Determine the [X, Y] coordinate at the center of the cell enclosing the given text.  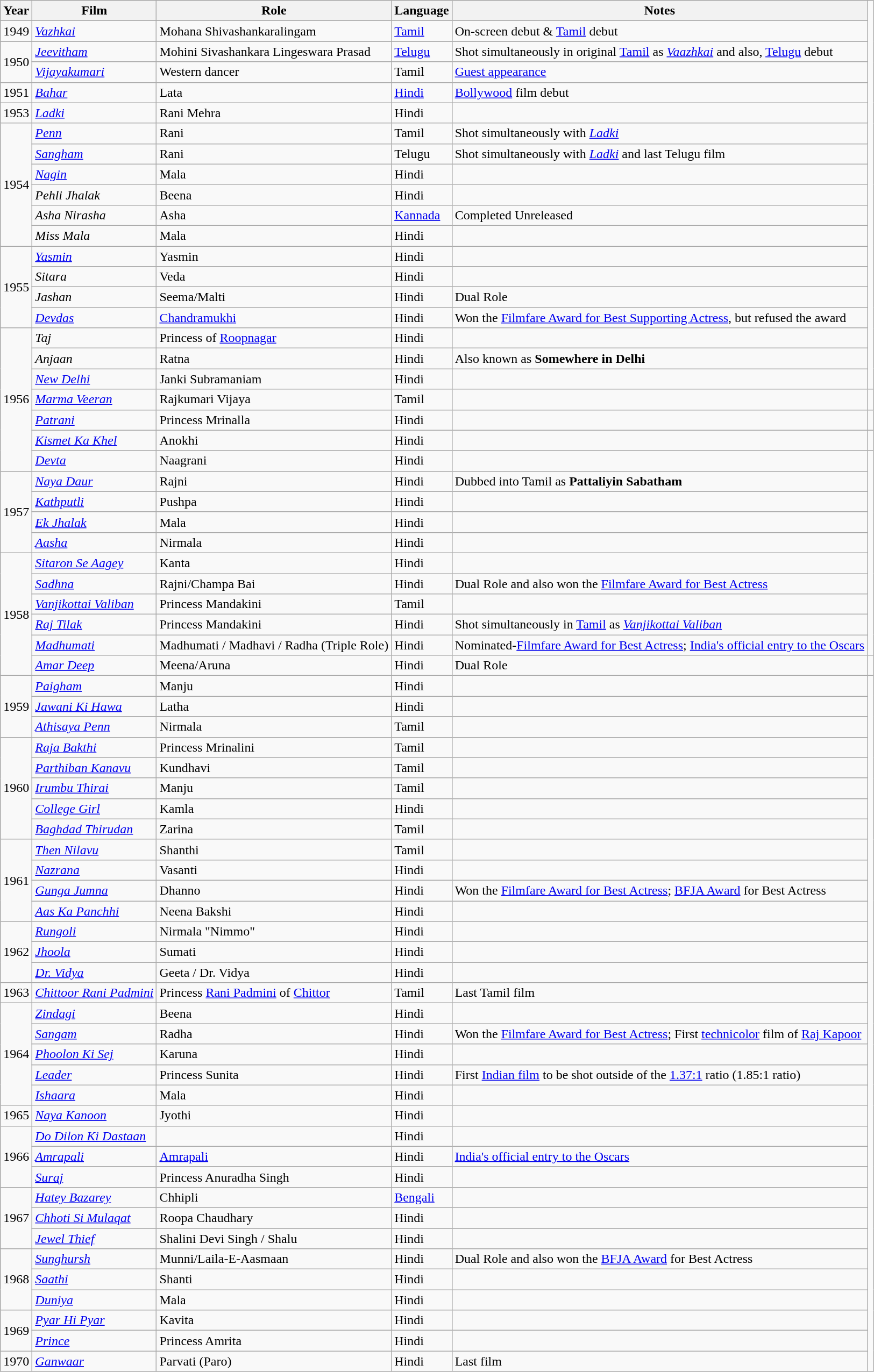
Munni/Laila-E-Aasmaan [274, 1259]
Vasanti [274, 870]
Naya Daur [95, 481]
Completed Unreleased [659, 215]
Aas Ka Panchhi [95, 911]
Meena/Aruna [274, 666]
Kismet Ka Khel [95, 440]
Duniya [95, 1300]
Amar Deep [95, 666]
1950 [16, 62]
Roopa Chaudhary [274, 1218]
Vanjikottai Valiban [95, 604]
Bengali [422, 1197]
Chhipli [274, 1197]
1957 [16, 512]
Princess of Roopnagar [274, 338]
Naya Kanoon [95, 1116]
Neena Bakshi [274, 911]
Pyar Hi Pyar [95, 1320]
Ishaara [95, 1095]
Zarina [274, 829]
Ek Jhalak [95, 522]
Shanthi [274, 849]
1956 [16, 399]
Aasha [95, 542]
Western dancer [274, 72]
1949 [16, 31]
Gunga Jumna [95, 890]
Ratna [274, 359]
Do Dilon Ki Dastaan [95, 1136]
Saathi [95, 1280]
Last Tamil film [659, 993]
Karuna [274, 1054]
1967 [16, 1218]
Ganwaar [95, 1361]
Athisaya Penn [95, 727]
Sumati [274, 952]
Won the Filmfare Award for Best Actress; BFJA Award for Best Actress [659, 890]
Patrani [95, 420]
1951 [16, 92]
Leader [95, 1075]
Rungoli [95, 932]
Dual Role and also won the Filmfare Award for Best Actress [659, 583]
First Indian film to be shot outside of the 1.37:1 ratio (1.85:1 ratio) [659, 1075]
Won the Filmfare Award for Best Supporting Actress, but refused the award [659, 318]
Mohana Shivashankaralingam [274, 31]
Jewel Thief [95, 1238]
Jyothi [274, 1116]
Anokhi [274, 440]
Hatey Bazarey [95, 1197]
Devdas [95, 318]
Pushpa [274, 502]
Naagrani [274, 461]
Marma Veeran [95, 399]
1955 [16, 287]
Film [95, 11]
Madhumati / Madhavi / Radha (Triple Role) [274, 645]
1965 [16, 1116]
1954 [16, 184]
Year [16, 11]
Taj [95, 338]
1958 [16, 614]
Parvati (Paro) [274, 1361]
Geeta / Dr. Vidya [274, 973]
Rajkumari Vijaya [274, 399]
Dubbed into Tamil as Pattaliyin Sabatham [659, 481]
Rajni/Champa Bai [274, 583]
Then Nilavu [95, 849]
Shot simultaneously with Ladki [659, 133]
Seema/Malti [274, 297]
Pehli Jhalak [95, 195]
Madhumati [95, 645]
Princess Amrita [274, 1341]
Shalini Devi Singh / Shalu [274, 1238]
Also known as Somewhere in Delhi [659, 359]
1968 [16, 1280]
Jawani Ki Hawa [95, 706]
Anjaan [95, 359]
On-screen debut & Tamil debut [659, 31]
Veda [274, 277]
1959 [16, 706]
Princess Sunita [274, 1075]
Notes [659, 11]
Sunghursh [95, 1259]
1970 [16, 1361]
1960 [16, 788]
Chandramukhi [274, 318]
Kundhavi [274, 768]
Chhoti Si Mulaqat [95, 1218]
Parthiban Kanavu [95, 768]
India's official entry to the Oscars [659, 1156]
Shot simultaneously with Ladki and last Telugu film [659, 154]
Shanti [274, 1280]
Raja Bakthi [95, 747]
Baghdad Thirudan [95, 829]
1969 [16, 1331]
Jhoola [95, 952]
Princess Mrinalla [274, 420]
Shot simultaneously in Tamil as Vanjikottai Valiban [659, 625]
Rani Mehra [274, 113]
Guest appearance [659, 72]
1962 [16, 952]
Nominated-Filmfare Award for Best Actress; India's official entry to the Oscars [659, 645]
Dhanno [274, 890]
Sadhna [95, 583]
Irumbu Thirai [95, 788]
Nagin [95, 174]
Mohini Sivashankara Lingeswara Prasad [274, 52]
Sitara [95, 277]
Dr. Vidya [95, 973]
Phoolon Ki Sej [95, 1054]
Nazrana [95, 870]
Penn [95, 133]
Kamla [274, 809]
Prince [95, 1341]
Kavita [274, 1320]
Kannada [422, 215]
College Girl [95, 809]
Latha [274, 706]
Sangam [95, 1034]
Kathputli [95, 502]
Lata [274, 92]
Paigham [95, 686]
Vijayakumari [95, 72]
Rajni [274, 481]
1961 [16, 880]
Bahar [95, 92]
Kanta [274, 563]
Jashan [95, 297]
Devta [95, 461]
Language [422, 11]
Bollywood film debut [659, 92]
Sangham [95, 154]
1964 [16, 1054]
1966 [16, 1156]
Princess Rani Padmini of Chittor [274, 993]
Miss Mala [95, 235]
Princess Anuradha Singh [274, 1177]
Sitaron Se Aagey [95, 563]
Last film [659, 1361]
Princess Mrinalini [274, 747]
Chittoor Rani Padmini [95, 993]
Janki Subramaniam [274, 379]
Zindagi [95, 1013]
Jeevitham [95, 52]
1963 [16, 993]
Radha [274, 1034]
Role [274, 11]
Asha [274, 215]
Vazhkai [95, 31]
Nirmala "Nimmo" [274, 932]
Ladki [95, 113]
1953 [16, 113]
Raj Tilak [95, 625]
Won the Filmfare Award for Best Actress; First technicolor film of Raj Kapoor [659, 1034]
Dual Role and also won the BFJA Award for Best Actress [659, 1259]
Shot simultaneously in original Tamil as Vaazhkai and also, Telugu debut [659, 52]
New Delhi [95, 379]
Suraj [95, 1177]
Asha Nirasha [95, 215]
